Determine the [X, Y] coordinate at the center of the cell enclosing the given text.  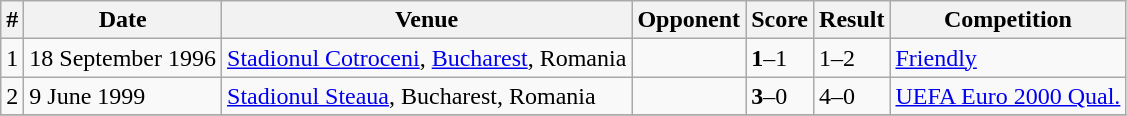
UEFA Euro 2000 Qual. [1008, 96]
18 September 1996 [123, 58]
Opponent [689, 20]
3–0 [780, 96]
1–1 [780, 58]
2 [12, 96]
Stadionul Cotroceni, Bucharest, Romania [427, 58]
# [12, 20]
4–0 [852, 96]
1 [12, 58]
9 June 1999 [123, 96]
Score [780, 20]
Result [852, 20]
Venue [427, 20]
Friendly [1008, 58]
1–2 [852, 58]
Stadionul Steaua, Bucharest, Romania [427, 96]
Competition [1008, 20]
Date [123, 20]
